Search for the cell housing the specified text and yield its (x, y) center coordinate. 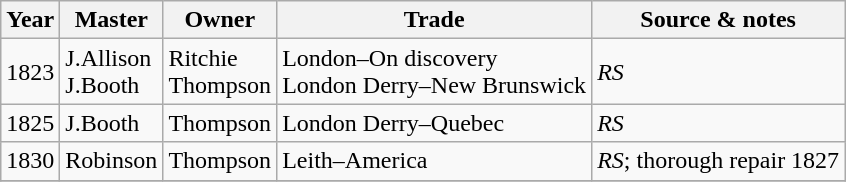
RS; thorough repair 1827 (718, 161)
Year (30, 20)
1830 (30, 161)
Source & notes (718, 20)
1825 (30, 123)
Trade (434, 20)
Owner (220, 20)
1823 (30, 72)
J.Booth (112, 123)
Master (112, 20)
RitchieThompson (220, 72)
J.AllisonJ.Booth (112, 72)
Robinson (112, 161)
Leith–America (434, 161)
London–On discoveryLondon Derry–New Brunswick (434, 72)
London Derry–Quebec (434, 123)
